Determine the [x, y] coordinate at the center of the cell enclosing the given text.  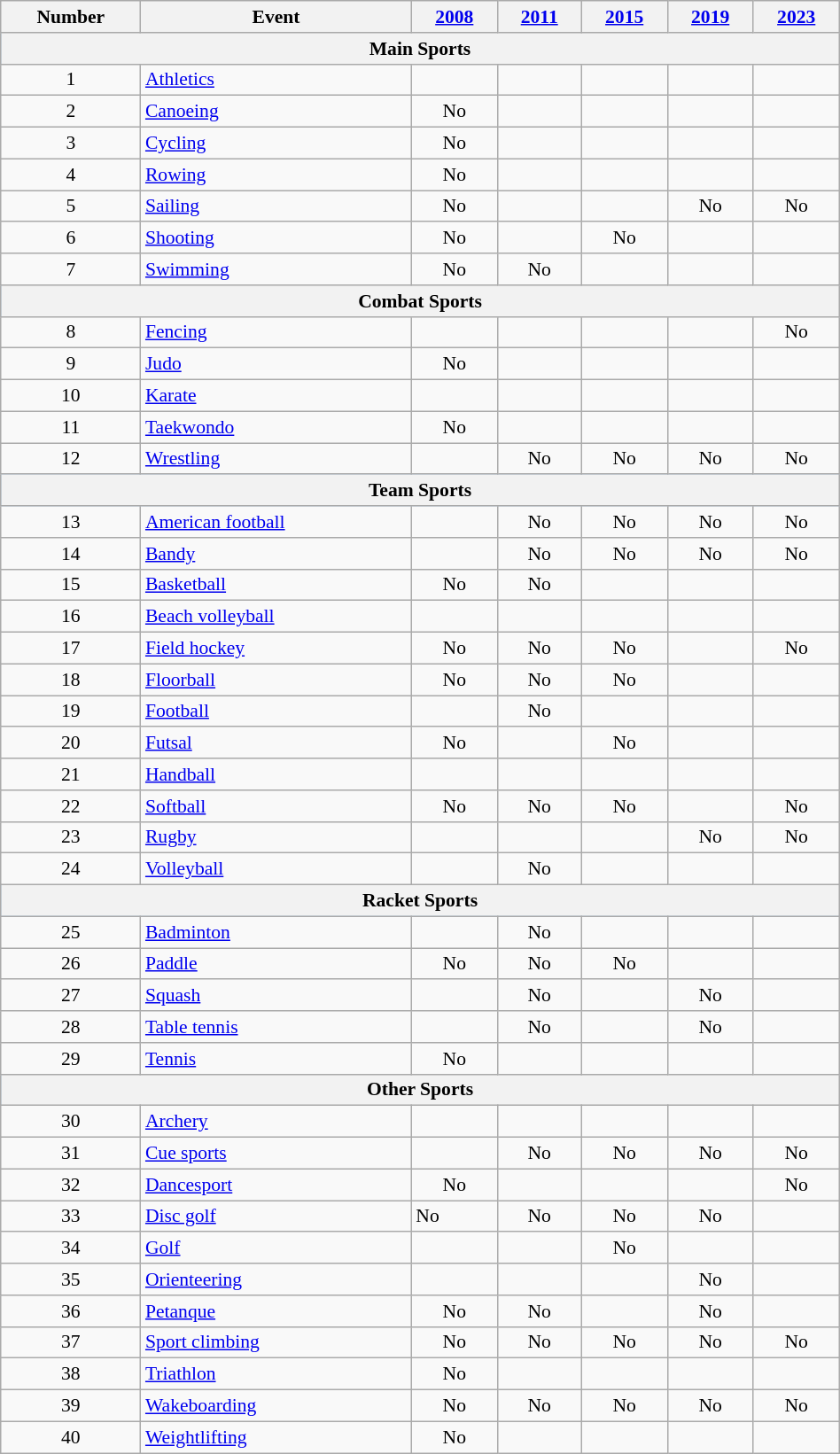
Archery [276, 1122]
American football [276, 522]
Disc golf [276, 1217]
Tennis [276, 1059]
35 [71, 1279]
Floorball [276, 680]
38 [71, 1374]
Volleyball [276, 869]
Number [71, 17]
Wakeboarding [276, 1406]
Other Sports [420, 1090]
9 [71, 364]
17 [71, 649]
40 [71, 1437]
Rowing [276, 175]
23 [71, 837]
Orienteering [276, 1279]
Shooting [276, 238]
18 [71, 680]
22 [71, 806]
1 [71, 80]
33 [71, 1217]
Golf [276, 1248]
2011 [539, 17]
8 [71, 332]
29 [71, 1059]
2023 [796, 17]
Judo [276, 364]
Basketball [276, 585]
Karate [276, 396]
Combat Sports [420, 301]
Team Sports [420, 491]
6 [71, 238]
12 [71, 459]
30 [71, 1122]
2019 [711, 17]
Event [276, 17]
Fencing [276, 332]
Beach volleyball [276, 617]
10 [71, 396]
3 [71, 144]
Wrestling [276, 459]
37 [71, 1342]
Petanque [276, 1311]
Table tennis [276, 1027]
Softball [276, 806]
Weightlifting [276, 1437]
Dancesport [276, 1185]
Football [276, 711]
36 [71, 1311]
Canoeing [276, 112]
39 [71, 1406]
24 [71, 869]
31 [71, 1154]
Field hockey [276, 649]
27 [71, 996]
Racket Sports [420, 901]
34 [71, 1248]
Handball [276, 774]
20 [71, 743]
21 [71, 774]
26 [71, 964]
2008 [454, 17]
2015 [624, 17]
28 [71, 1027]
Futsal [276, 743]
13 [71, 522]
15 [71, 585]
Swimming [276, 269]
Main Sports [420, 49]
Triathlon [276, 1374]
Taekwondo [276, 427]
Cycling [276, 144]
Badminton [276, 932]
Athletics [276, 80]
Sailing [276, 206]
Squash [276, 996]
Sport climbing [276, 1342]
25 [71, 932]
Cue sports [276, 1154]
2 [71, 112]
4 [71, 175]
32 [71, 1185]
14 [71, 554]
Paddle [276, 964]
5 [71, 206]
Rugby [276, 837]
19 [71, 711]
Bandy [276, 554]
7 [71, 269]
16 [71, 617]
11 [71, 427]
